Scan for the cell matching the given text and deliver its (x, y) coordinate at center. 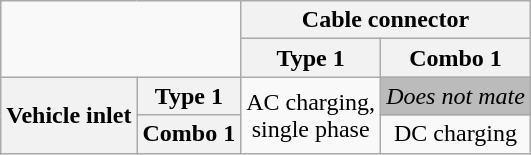
Vehicle inlet (69, 115)
AC charging,single phase (311, 115)
Does not mate (456, 96)
DC charging (456, 134)
Cable connector (386, 20)
